Extract the (x, y) coordinate from the center of the cell holding the provided text.  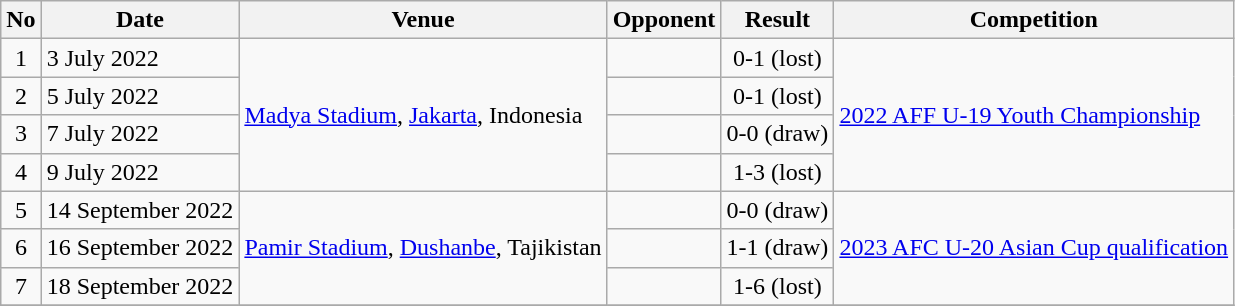
1 (21, 58)
7 July 2022 (140, 134)
Venue (423, 20)
3 (21, 134)
4 (21, 172)
1-6 (lost) (778, 286)
6 (21, 248)
Result (778, 20)
14 September 2022 (140, 210)
3 July 2022 (140, 58)
Competition (1034, 20)
2022 AFF U-19 Youth Championship (1034, 115)
No (21, 20)
2023 AFC U-20 Asian Cup qualification (1034, 248)
2 (21, 96)
Pamir Stadium, Dushanbe, Tajikistan (423, 248)
7 (21, 286)
1-1 (draw) (778, 248)
1-3 (lost) (778, 172)
Madya Stadium, Jakarta, Indonesia (423, 115)
9 July 2022 (140, 172)
Opponent (664, 20)
Date (140, 20)
5 July 2022 (140, 96)
5 (21, 210)
18 September 2022 (140, 286)
16 September 2022 (140, 248)
